Return the [x, y] coordinate for the center point of the cell that contains the specified text.  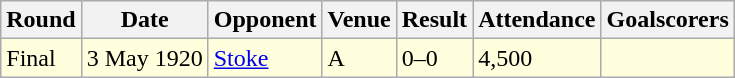
4,500 [537, 58]
3 May 1920 [144, 58]
0–0 [434, 58]
Attendance [537, 20]
Stoke [265, 58]
Date [144, 20]
Goalscorers [668, 20]
Round [41, 20]
Opponent [265, 20]
Final [41, 58]
A [359, 58]
Result [434, 20]
Venue [359, 20]
